Identify which cell holds the provided text, then report its [X, Y] central coordinate. 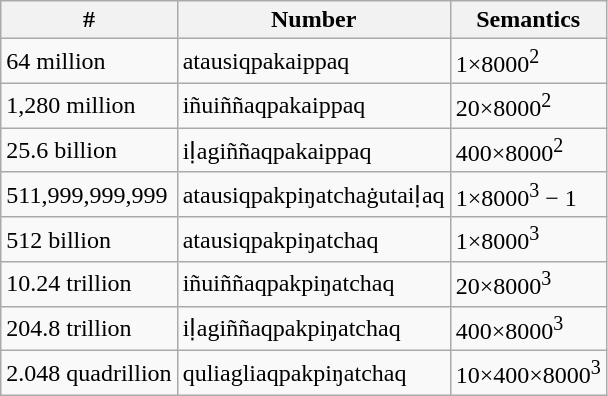
Semantics [528, 20]
20×80002 [528, 106]
10.24 trillion [89, 284]
25.6 billion [89, 150]
10×400×80003 [528, 374]
1×80003 [528, 240]
iḷagiññaqpakpiŋatchaq [314, 328]
20×80003 [528, 284]
atausiqpakpiŋatchaġutaiḷaq [314, 194]
atausiqpakpiŋatchaq [314, 240]
1×80002 [528, 62]
atausiqpakaippaq [314, 62]
1,280 million [89, 106]
iñuiññaqpakpiŋatchaq [314, 284]
400×80002 [528, 150]
# [89, 20]
iḷagiññaqpakaippaq [314, 150]
400×80003 [528, 328]
64 million [89, 62]
511,999,999,999 [89, 194]
quliagliaqpakpiŋatchaq [314, 374]
iñuiññaqpakaippaq [314, 106]
1×80003 − 1 [528, 194]
2.048 quadrillion [89, 374]
512 billion [89, 240]
204.8 trillion [89, 328]
Number [314, 20]
